Search for the cell housing the specified text and yield its [x, y] center coordinate. 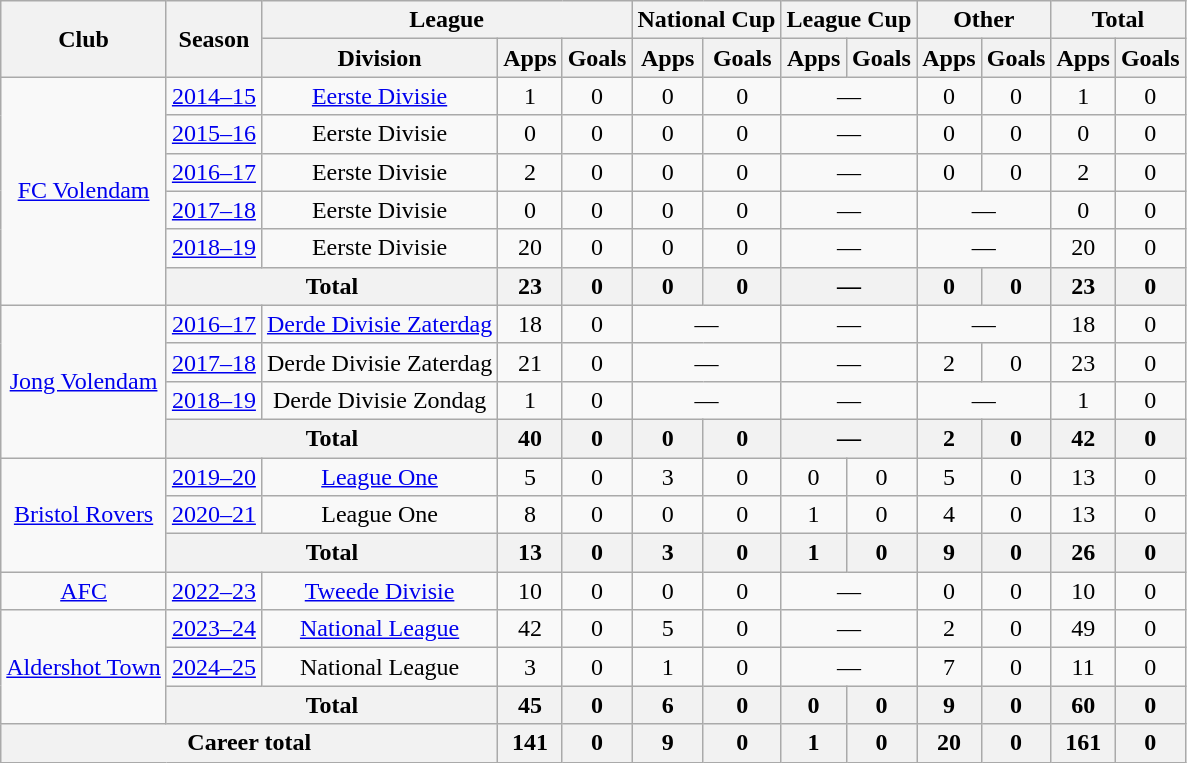
FC Volendam [84, 191]
45 [530, 705]
4 [949, 515]
Career total [250, 743]
Tweede Divisie [379, 591]
2015–16 [214, 134]
Jong Volendam [84, 381]
6 [668, 705]
National Cup [706, 20]
161 [1083, 743]
League Cup [849, 20]
Aldershot Town [84, 667]
2020–21 [214, 515]
AFC [84, 591]
2019–20 [214, 477]
2024–25 [214, 667]
2022–23 [214, 591]
49 [1083, 629]
7 [949, 667]
40 [530, 438]
Division [379, 58]
21 [530, 362]
Other [984, 20]
11 [1083, 667]
141 [530, 743]
League [446, 20]
Bristol Rovers [84, 515]
2023–24 [214, 629]
Derde Divisie Zondag [379, 400]
Club [84, 39]
60 [1083, 705]
8 [530, 515]
2014–15 [214, 96]
Season [214, 39]
26 [1083, 553]
